Scan for the cell matching the given text and deliver its (X, Y) coordinate at center. 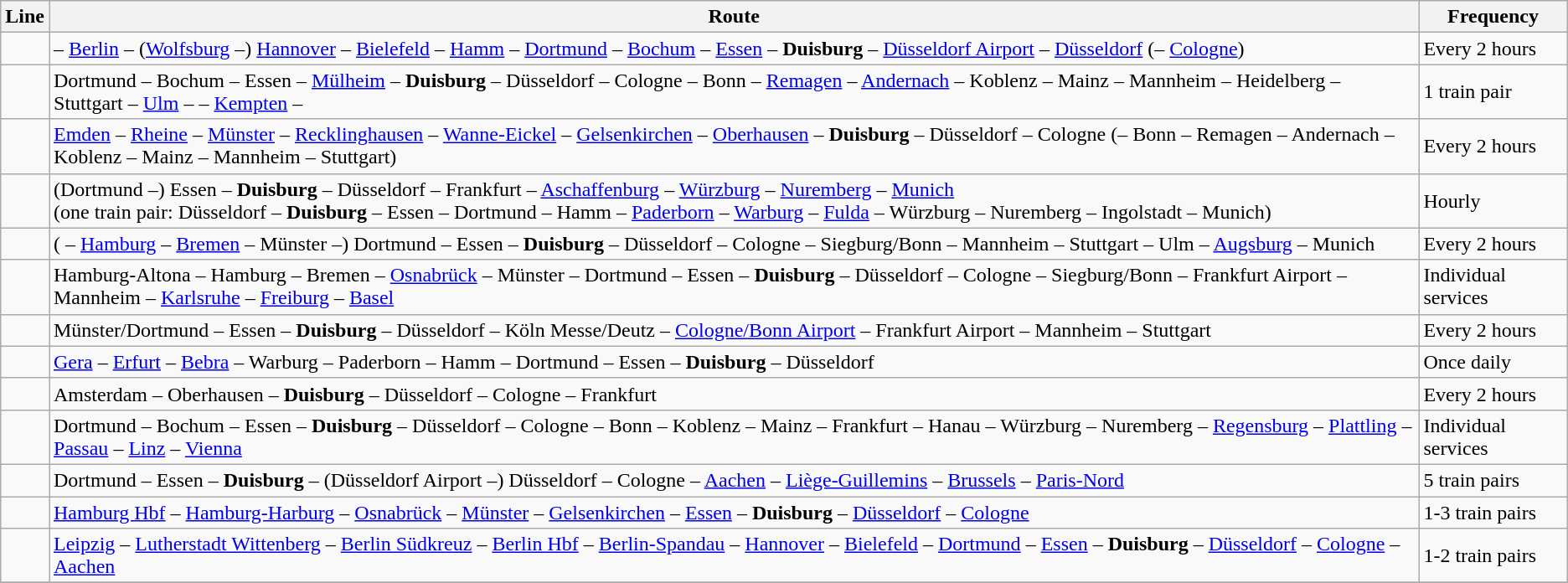
Gera – Erfurt – Bebra – Warburg – Paderborn – Hamm – Dortmund – Essen – Duisburg – Düsseldorf (734, 362)
Hourly (1493, 201)
( – Hamburg – Bremen – Münster –) Dortmund – Essen – Duisburg – Düsseldorf – Cologne – Siegburg/Bonn – Mannheim – Stuttgart – Ulm – Augsburg – Munich (734, 244)
1 train pair (1493, 92)
– Berlin – (Wolfsburg –) Hannover – Bielefeld – Hamm – Dortmund – Bochum – Essen – Duisburg – Düsseldorf Airport – Düsseldorf (– Cologne) (734, 49)
1-3 train pairs (1493, 512)
Münster/Dortmund – Essen – Duisburg – Düsseldorf – Köln Messe/Deutz – Cologne/Bonn Airport – Frankfurt Airport – Mannheim – Stuttgart (734, 330)
1-2 train pairs (1493, 556)
Dortmund – Essen – Duisburg – (Düsseldorf Airport –) Düsseldorf – Cologne – Aachen – Liège-Guillemins – Brussels – Paris-Nord (734, 480)
Route (734, 17)
Frequency (1493, 17)
5 train pairs (1493, 480)
Amsterdam – Oberhausen – Duisburg – Düsseldorf – Cologne – Frankfurt (734, 394)
Once daily (1493, 362)
Hamburg Hbf – Hamburg-Harburg – Osnabrück – Münster – Gelsenkirchen – Essen – Duisburg – Düsseldorf – Cologne (734, 512)
Line (25, 17)
